Search for the cell housing the specified text and yield its [X, Y] center coordinate. 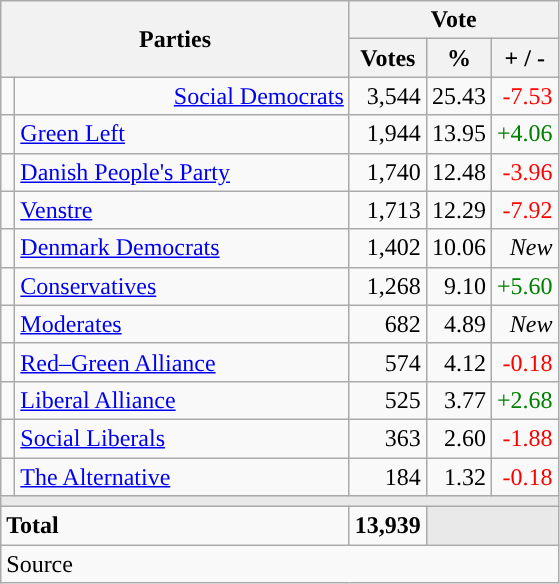
9.10 [458, 286]
Green Left [182, 134]
10.06 [458, 248]
25.43 [458, 96]
1.32 [458, 477]
Social Liberals [182, 438]
525 [388, 400]
-7.92 [524, 210]
Liberal Alliance [182, 400]
+2.68 [524, 400]
3,544 [388, 96]
% [458, 58]
+5.60 [524, 286]
1,268 [388, 286]
Total [176, 526]
3.77 [458, 400]
The Alternative [182, 477]
12.29 [458, 210]
Moderates [182, 324]
13,939 [388, 526]
Denmark Democrats [182, 248]
13.95 [458, 134]
Votes [388, 58]
Parties [176, 39]
574 [388, 362]
Social Democrats [182, 96]
Source [280, 564]
1,740 [388, 172]
Red–Green Alliance [182, 362]
363 [388, 438]
Venstre [182, 210]
2.60 [458, 438]
1,402 [388, 248]
Conservatives [182, 286]
-3.96 [524, 172]
-1.88 [524, 438]
184 [388, 477]
1,713 [388, 210]
4.89 [458, 324]
+4.06 [524, 134]
+ / - [524, 58]
682 [388, 324]
Vote [454, 20]
4.12 [458, 362]
1,944 [388, 134]
12.48 [458, 172]
Danish People's Party [182, 172]
-7.53 [524, 96]
